Provide the (x, y) coordinate of the cell's center where the given text is located.  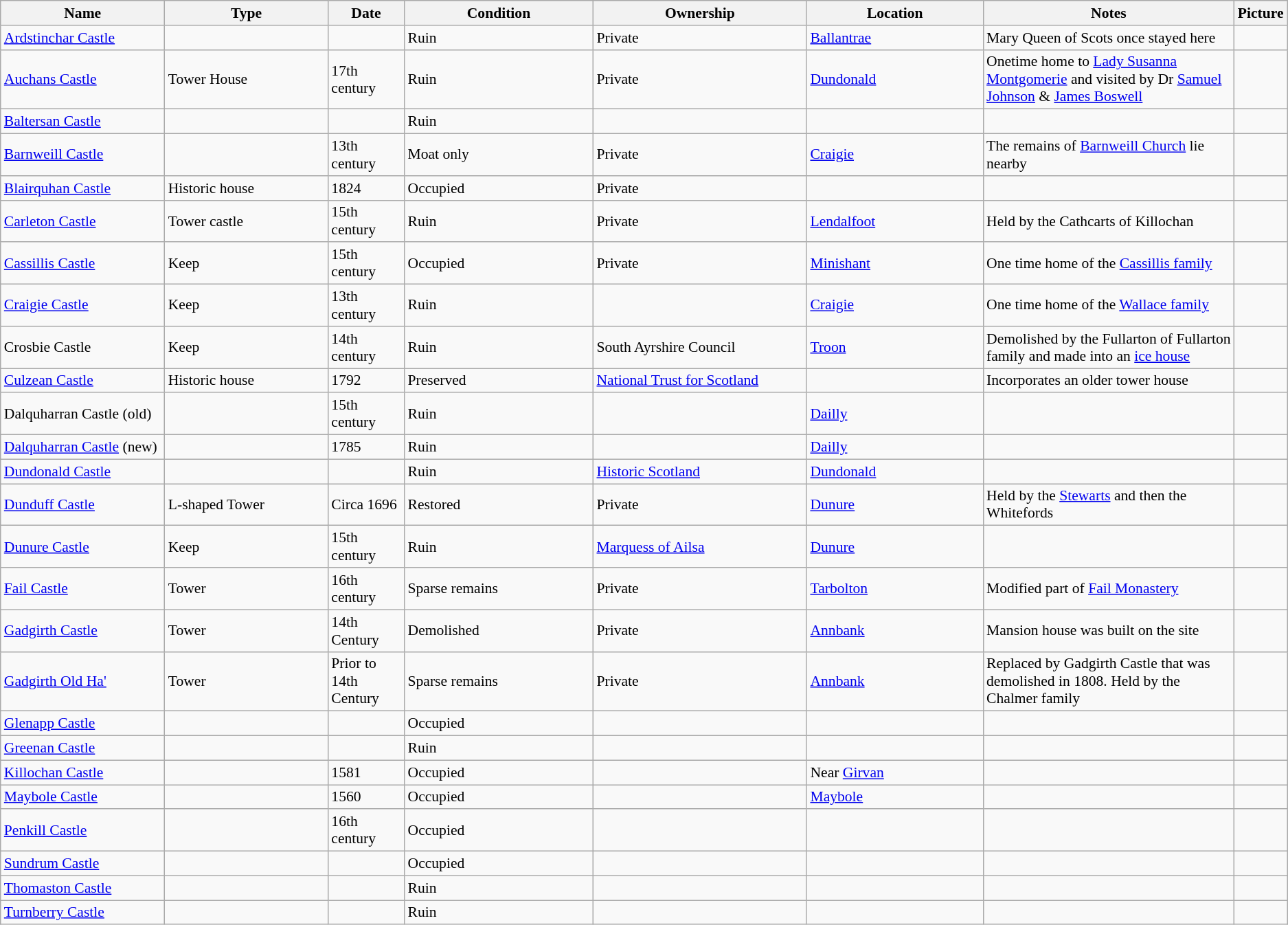
Ardstinchar Castle (82, 38)
1824 (365, 188)
17th century (365, 80)
Maybole (894, 797)
Mary Queen of Scots once stayed here (1109, 38)
Cassillis Castle (82, 264)
1792 (365, 381)
Carleton Castle (82, 221)
Blairquhan Castle (82, 188)
Ballantrae (894, 38)
Baltersan Castle (82, 122)
Penkill Castle (82, 830)
Fail Castle (82, 588)
Barnweill Castle (82, 155)
Historic Scotland (699, 471)
One time home of the Wallace family (1109, 305)
Crosbie Castle (82, 348)
Troon (894, 348)
Name (82, 13)
Killochan Castle (82, 772)
Demolished (499, 631)
South Ayrshire Council (699, 348)
Dundonald Castle (82, 471)
Type (247, 13)
Dalquharran Castle (new) (82, 447)
Dunduff Castle (82, 504)
1581 (365, 772)
National Trust for Scotland (699, 381)
Sundrum Castle (82, 864)
L-shaped Tower (247, 504)
Tower castle (247, 221)
Mansion house was built on the site (1109, 631)
Condition (499, 13)
Maybole Castle (82, 797)
Notes (1109, 13)
Gadgirth Old Ha' (82, 682)
Lendalfoot (894, 221)
Prior to 14th Century (365, 682)
Culzean Castle (82, 381)
Turnberry Castle (82, 913)
Location (894, 13)
Auchans Castle (82, 80)
Ownership (699, 13)
Onetime home to Lady Susanna Montgomerie and visited by Dr Samuel Johnson & James Boswell (1109, 80)
14th Century (365, 631)
Dunure Castle (82, 547)
One time home of the Cassillis family (1109, 264)
Preserved (499, 381)
Tarbolton (894, 588)
Circa 1696 (365, 504)
Tower House (247, 80)
Greenan Castle (82, 748)
Minishant (894, 264)
Near Girvan (894, 772)
1785 (365, 447)
Date (365, 13)
Marquess of Ailsa (699, 547)
Restored (499, 504)
14th century (365, 348)
Dalquharran Castle (old) (82, 414)
Held by the Stewarts and then the Whitefords (1109, 504)
Glenapp Castle (82, 724)
Incorporates an older tower house (1109, 381)
Craigie Castle (82, 305)
1560 (365, 797)
Picture (1261, 13)
Replaced by Gadgirth Castle that was demolished in 1808. Held by the Chalmer family (1109, 682)
Gadgirth Castle (82, 631)
The remains of Barnweill Church lie nearby (1109, 155)
Moat only (499, 155)
Held by the Cathcarts of Killochan (1109, 221)
Modified part of Fail Monastery (1109, 588)
Demolished by the Fullarton of Fullarton family and made into an ice house (1109, 348)
Thomaston Castle (82, 888)
